Determine the (x, y) coordinate at the center of the cell enclosing the given text.  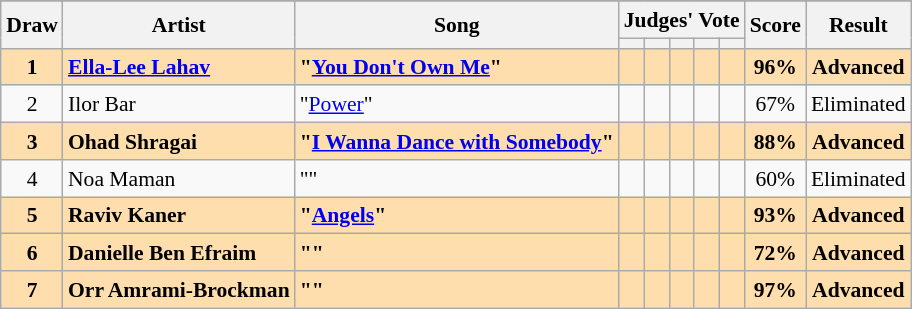
Artist (179, 24)
Song (457, 24)
"You Don't Own Me" (457, 66)
96% (776, 66)
7 (32, 290)
1 (32, 66)
72% (776, 252)
"Power" (457, 104)
60% (776, 178)
Ella-Lee Lahav (179, 66)
Noa Maman (179, 178)
4 (32, 178)
Result (858, 24)
Score (776, 24)
Ohad Shragai (179, 142)
"Angels" (457, 216)
5 (32, 216)
97% (776, 290)
Ilor Bar (179, 104)
Raviv Kaner (179, 216)
6 (32, 252)
3 (32, 142)
88% (776, 142)
Danielle Ben Efraim (179, 252)
93% (776, 216)
2 (32, 104)
67% (776, 104)
Draw (32, 24)
Orr Amrami-Brockman (179, 290)
Judges' Vote (682, 20)
"I Wanna Dance with Somebody" (457, 142)
